Capture the cell that displays the provided text and extract its (X, Y) central coordinate. 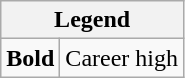
Bold (30, 58)
Career high (122, 58)
Legend (92, 20)
